Find where the given text appears and provide that cell's center as (X, Y) coordinate. 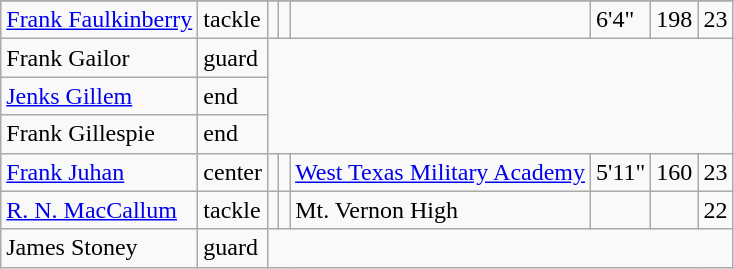
160 (674, 172)
R. N. MacCallum (100, 210)
Mt. Vernon High (440, 210)
Frank Juhan (100, 172)
Jenks Gillem (100, 96)
22 (716, 210)
198 (674, 20)
5'11" (621, 172)
James Stoney (100, 248)
West Texas Military Academy (440, 172)
Frank Gailor (100, 58)
center (233, 172)
6'4" (621, 20)
Frank Gillespie (100, 134)
Frank Faulkinberry (100, 20)
